Determine the [x, y] coordinate at the center of the cell enclosing the given text.  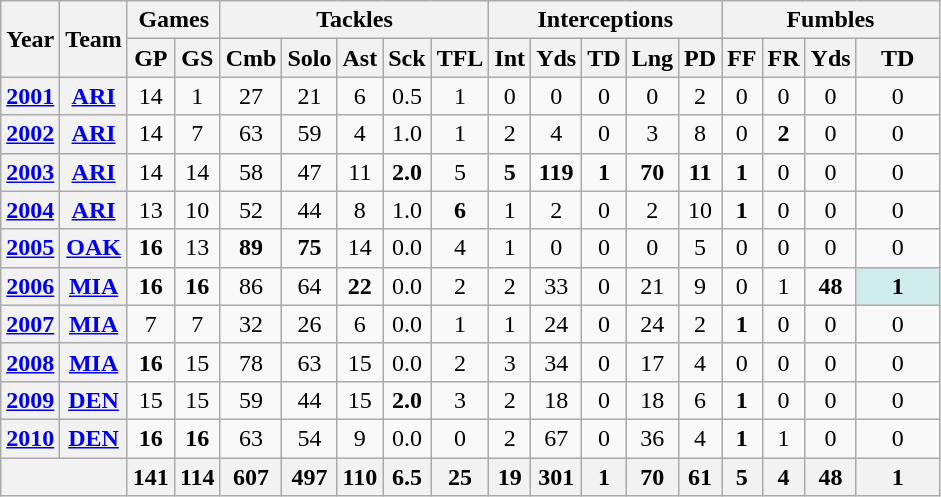
36 [652, 438]
Interceptions [606, 20]
27 [251, 96]
2010 [30, 438]
34 [556, 362]
2004 [30, 210]
0.5 [407, 96]
89 [251, 248]
47 [310, 172]
Fumbles [831, 20]
33 [556, 286]
301 [556, 477]
75 [310, 248]
2005 [30, 248]
Cmb [251, 58]
497 [310, 477]
25 [460, 477]
114 [197, 477]
Ast [360, 58]
OAK [94, 248]
FR [784, 58]
119 [556, 172]
86 [251, 286]
Solo [310, 58]
GP [150, 58]
Games [174, 20]
2009 [30, 400]
Lng [652, 58]
64 [310, 286]
2003 [30, 172]
61 [700, 477]
2001 [30, 96]
67 [556, 438]
Year [30, 39]
6.5 [407, 477]
32 [251, 324]
2007 [30, 324]
2006 [30, 286]
TFL [460, 58]
26 [310, 324]
Int [510, 58]
110 [360, 477]
607 [251, 477]
Tackles [354, 20]
Sck [407, 58]
22 [360, 286]
Team [94, 39]
52 [251, 210]
2008 [30, 362]
PD [700, 58]
FF [742, 58]
2002 [30, 134]
58 [251, 172]
17 [652, 362]
78 [251, 362]
141 [150, 477]
GS [197, 58]
19 [510, 477]
54 [310, 438]
